Detect which cell encompasses the target text, then output its [x, y] center coordinate. 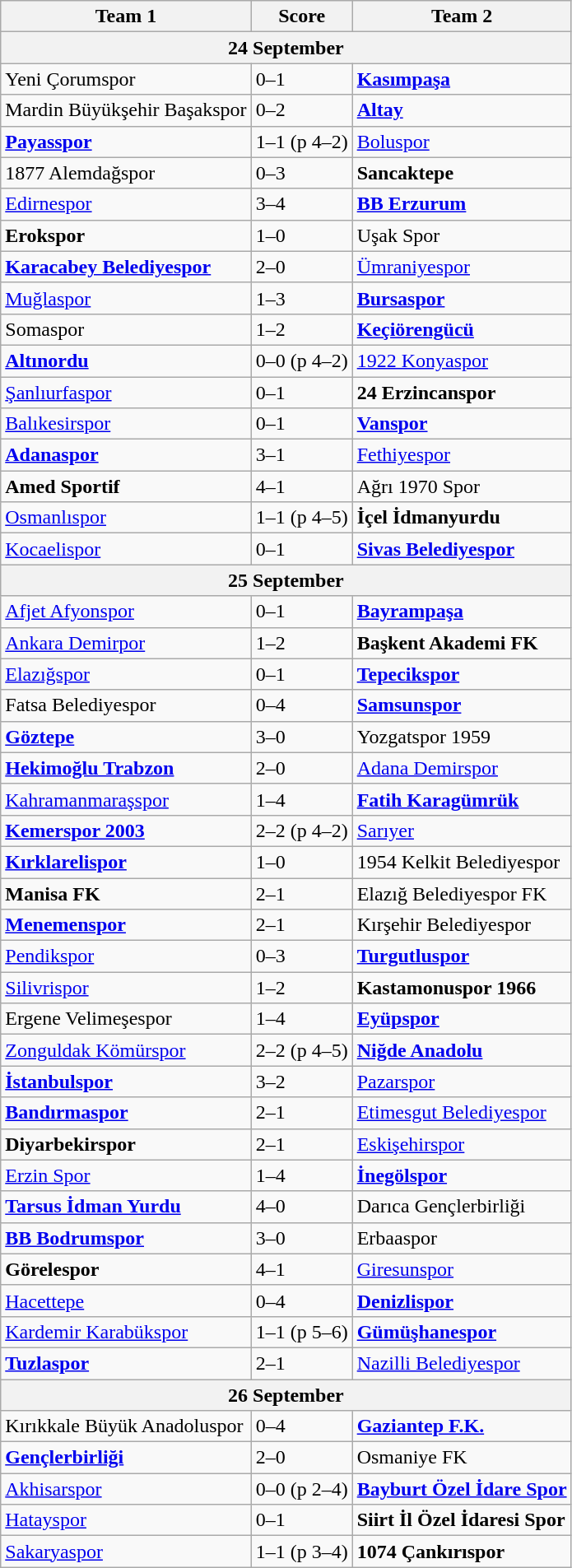
1954 Kelkit Belediyespor [462, 862]
1–3 [301, 298]
25 September [286, 580]
Mardin Büyükşehir Başakspor [126, 110]
Ümraniyespor [462, 267]
1–1 (p 4–5) [301, 518]
0–0 (p 4–2) [301, 361]
Turgutluspor [462, 956]
Samsunspor [462, 705]
Sivas Belediyespor [462, 549]
Erokspor [126, 235]
1074 Çankırıspor [462, 1552]
Gaziantep F.K. [462, 1426]
3–1 [301, 455]
Pazarspor [462, 1082]
Hekimoğlu Trabzon [126, 768]
Fatsa Belediyespor [126, 705]
Kahramanmaraşspor [126, 799]
Team 1 [126, 16]
İçel İdmanyurdu [462, 518]
2–2 (p 4–2) [301, 831]
Etimesgut Belediyespor [462, 1113]
Bursaspor [462, 298]
Manisa FK [126, 893]
1877 Alemdağspor [126, 173]
Fethiyespor [462, 455]
Kırşehir Belediyespor [462, 925]
Karacabey Belediyespor [126, 267]
BB Erzurum [462, 204]
Başkent Akademi FK [462, 643]
Pendikspor [126, 956]
Muğlaspor [126, 298]
0–0 (p 2–4) [301, 1489]
Göztepe [126, 737]
Sakaryaspor [126, 1552]
İnegölspor [462, 1175]
Bandırmaspor [126, 1113]
Elazığspor [126, 674]
2–2 (p 4–5) [301, 1050]
24 Erzincanspor [462, 393]
Niğde Anadolu [462, 1050]
Afjet Afyonspor [126, 612]
İstanbulspor [126, 1082]
Payasspor [126, 142]
Boluspor [462, 142]
Silivrispor [126, 988]
Altay [462, 110]
Bayrampaşa [462, 612]
Vanspor [462, 424]
0–2 [301, 110]
Kastamonuspor 1966 [462, 988]
Osmanlıspor [126, 518]
Amed Sportif [126, 486]
Adanaspor [126, 455]
Bayburt Özel İdare Spor [462, 1489]
Altınordu [126, 361]
Team 2 [462, 16]
3–2 [301, 1082]
Kocaelispor [126, 549]
Tuzlaspor [126, 1363]
1922 Konyaspor [462, 361]
Görelespor [126, 1269]
Kemerspor 2003 [126, 831]
Gümüşhanespor [462, 1332]
Elazığ Belediyespor FK [462, 893]
Denizlispor [462, 1300]
Tarsus İdman Yurdu [126, 1207]
Sarıyer [462, 831]
3–4 [301, 204]
1–1 (p 5–6) [301, 1332]
Fatih Karagümrük [462, 799]
Şanlıurfaspor [126, 393]
Yozgatspor 1959 [462, 737]
Keçiörengücü [462, 329]
Gençlerbirliği [126, 1458]
Siirt İl Özel İdaresi Spor [462, 1520]
Hacettepe [126, 1300]
1–1 (p 3–4) [301, 1552]
1–1 (p 4–2) [301, 142]
Balıkesirspor [126, 424]
Somaspor [126, 329]
Hatayspor [126, 1520]
Eyüpspor [462, 1019]
Kardemir Karabükspor [126, 1332]
Ağrı 1970 Spor [462, 486]
Kasımpaşa [462, 79]
Eskişehirspor [462, 1144]
Ergene Velimeşespor [126, 1019]
Tepecikspor [462, 674]
Kırıkkale Büyük Anadoluspor [126, 1426]
Kırklarelispor [126, 862]
Score [301, 16]
Darıca Gençlerbirliği [462, 1207]
26 September [286, 1395]
Akhisarspor [126, 1489]
BB Bodrumspor [126, 1238]
Giresunspor [462, 1269]
Edirnespor [126, 204]
Zonguldak Kömürspor [126, 1050]
Ankara Demirpor [126, 643]
Erzin Spor [126, 1175]
Sancaktepe [462, 173]
Diyarbekirspor [126, 1144]
Menemenspor [126, 925]
Adana Demirspor [462, 768]
Osmaniye FK [462, 1458]
Nazilli Belediyespor [462, 1363]
Uşak Spor [462, 235]
4–0 [301, 1207]
Yeni Çorumspor [126, 79]
Erbaaspor [462, 1238]
24 September [286, 48]
